For the text-containing cell, return its midpoint in [x, y] coordinate format. 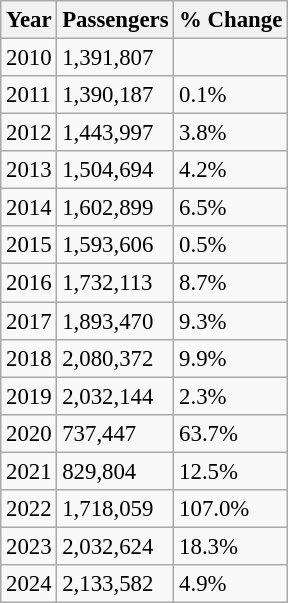
2017 [29, 321]
9.3% [231, 321]
6.5% [231, 208]
% Change [231, 20]
2013 [29, 170]
829,804 [116, 471]
2,032,624 [116, 546]
12.5% [231, 471]
2019 [29, 396]
2023 [29, 546]
2,133,582 [116, 584]
1,443,997 [116, 133]
2020 [29, 433]
2012 [29, 133]
2014 [29, 208]
9.9% [231, 358]
2018 [29, 358]
2021 [29, 471]
18.3% [231, 546]
Year [29, 20]
737,447 [116, 433]
2022 [29, 509]
1,718,059 [116, 509]
107.0% [231, 509]
2010 [29, 58]
63.7% [231, 433]
2024 [29, 584]
2,032,144 [116, 396]
2011 [29, 95]
1,390,187 [116, 95]
1,732,113 [116, 283]
2,080,372 [116, 358]
2015 [29, 245]
8.7% [231, 283]
1,504,694 [116, 170]
0.1% [231, 95]
1,391,807 [116, 58]
1,893,470 [116, 321]
0.5% [231, 245]
Passengers [116, 20]
1,593,606 [116, 245]
3.8% [231, 133]
2.3% [231, 396]
2016 [29, 283]
4.9% [231, 584]
4.2% [231, 170]
1,602,899 [116, 208]
